Search for the cell housing the specified text and yield its [x, y] center coordinate. 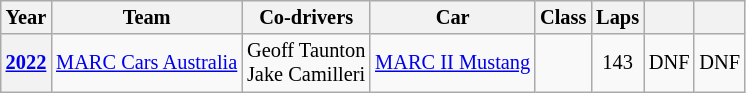
MARC II Mustang [452, 63]
Year [26, 17]
Class [563, 17]
2022 [26, 63]
Co-drivers [306, 17]
MARC Cars Australia [146, 63]
143 [618, 63]
Laps [618, 17]
Team [146, 17]
Car [452, 17]
Geoff Taunton Jake Camilleri [306, 63]
